Identify which cell holds the provided text, then report its (x, y) central coordinate. 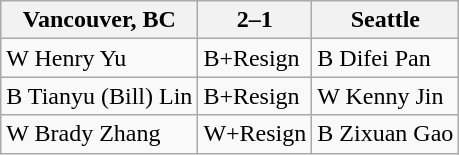
Seattle (386, 20)
W+Resign (255, 134)
B Tianyu (Bill) Lin (100, 96)
2–1 (255, 20)
B Difei Pan (386, 58)
Vancouver, BC (100, 20)
W Henry Yu (100, 58)
W Brady Zhang (100, 134)
W Kenny Jin (386, 96)
B Zixuan Gao (386, 134)
